Pinpoint the cell where the given text exists, returning its (x, y) midpoint coordinate. 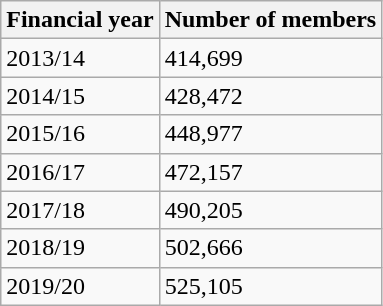
Number of members (270, 20)
525,105 (270, 286)
414,699 (270, 58)
2019/20 (80, 286)
2014/15 (80, 96)
2013/14 (80, 58)
2018/19 (80, 248)
490,205 (270, 210)
448,977 (270, 134)
2016/17 (80, 172)
Financial year (80, 20)
472,157 (270, 172)
502,666 (270, 248)
2017/18 (80, 210)
2015/16 (80, 134)
428,472 (270, 96)
